Output the (X, Y) coordinate of the center of the cell containing the given text.  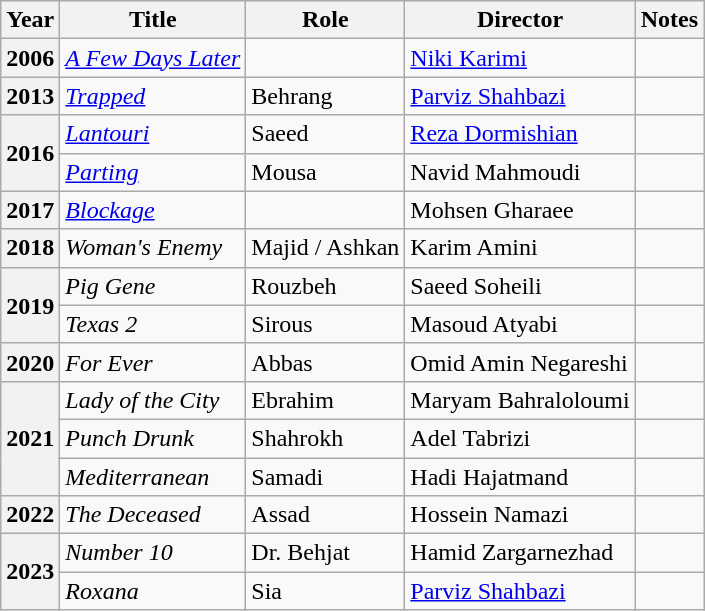
Masoud Atyabi (520, 324)
Director (520, 20)
Hadi Hajatmand (520, 477)
Karim Amini (520, 248)
2018 (30, 248)
Navid Mahmoudi (520, 172)
2021 (30, 438)
Niki Karimi (520, 58)
2019 (30, 305)
2017 (30, 210)
Mousa (326, 172)
Rouzbeh (326, 286)
Parting (153, 172)
Dr. Behjat (326, 553)
2020 (30, 362)
Hamid Zargarnezhad (520, 553)
Maryam Bahraloloumi (520, 400)
Pig Gene (153, 286)
Mohsen Gharaee (520, 210)
Assad (326, 515)
Omid Amin Negareshi (520, 362)
Abbas (326, 362)
Mediterranean (153, 477)
Trapped (153, 96)
Number 10 (153, 553)
Punch Drunk (153, 438)
Hossein Namazi (520, 515)
Texas 2 (153, 324)
Blockage (153, 210)
Shahrokh (326, 438)
Adel Tabrizi (520, 438)
Saeed (326, 134)
Lady of the City (153, 400)
Notes (669, 20)
The Deceased (153, 515)
2016 (30, 153)
Title (153, 20)
2013 (30, 96)
Behrang (326, 96)
Reza Dormishian (520, 134)
Saeed Soheili (520, 286)
Samadi (326, 477)
A Few Days Later (153, 58)
Sirous (326, 324)
Sia (326, 591)
Lantouri (153, 134)
Ebrahim (326, 400)
Roxana (153, 591)
Role (326, 20)
2023 (30, 572)
Woman's Enemy (153, 248)
For Ever (153, 362)
2022 (30, 515)
Majid / Ashkan (326, 248)
Year (30, 20)
2006 (30, 58)
